Search for the cell housing the specified text and yield its [X, Y] center coordinate. 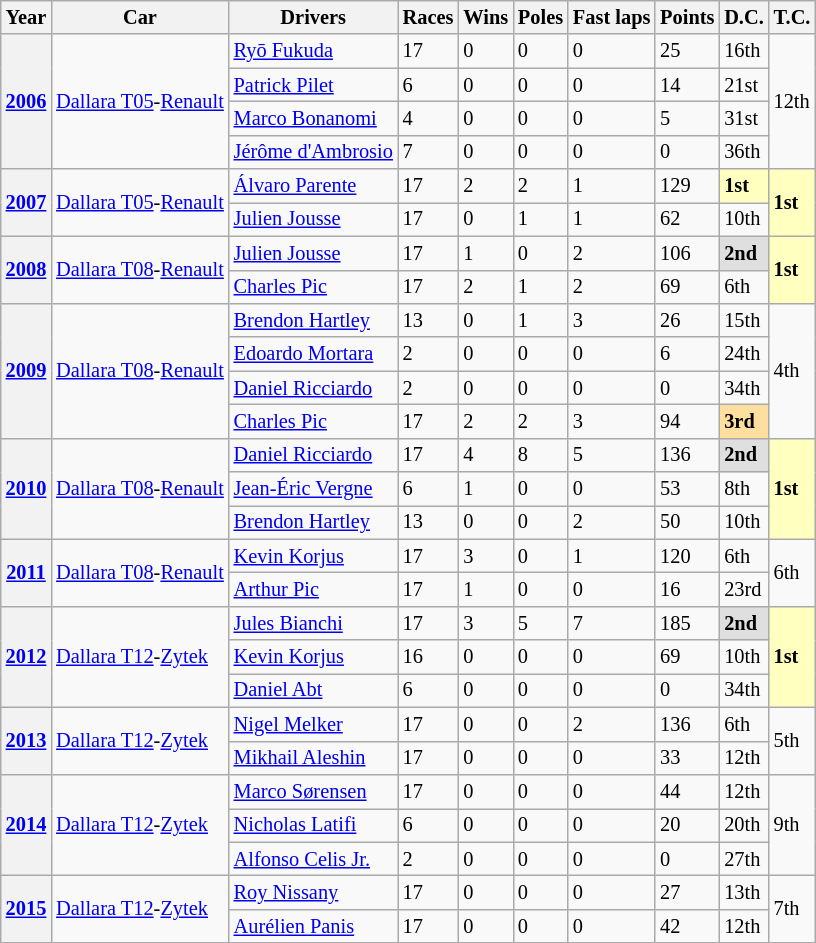
2010 [26, 488]
5th [792, 740]
2008 [26, 270]
D.C. [744, 17]
20th [744, 825]
2015 [26, 908]
53 [687, 489]
Drivers [314, 17]
T.C. [792, 17]
Poles [540, 17]
27th [744, 859]
Jules Bianchi [314, 623]
Mikhail Aleshin [314, 758]
Alfonso Celis Jr. [314, 859]
16th [744, 51]
Álvaro Parente [314, 186]
94 [687, 421]
14 [687, 85]
31st [744, 118]
Daniel Abt [314, 690]
Edoardo Mortara [314, 354]
20 [687, 825]
15th [744, 320]
Year [26, 17]
33 [687, 758]
Jean-Éric Vergne [314, 489]
Races [428, 17]
106 [687, 253]
13th [744, 892]
23rd [744, 589]
27 [687, 892]
2007 [26, 202]
2006 [26, 102]
2012 [26, 656]
44 [687, 791]
8th [744, 489]
42 [687, 926]
3rd [744, 421]
8 [540, 455]
25 [687, 51]
9th [792, 824]
185 [687, 623]
Nigel Melker [314, 724]
21st [744, 85]
50 [687, 522]
Patrick Pilet [314, 85]
129 [687, 186]
2014 [26, 824]
Marco Bonanomi [314, 118]
Arthur Pic [314, 589]
24th [744, 354]
Roy Nissany [314, 892]
4th [792, 370]
Wins [486, 17]
Car [140, 17]
2009 [26, 370]
Points [687, 17]
36th [744, 152]
62 [687, 219]
Fast laps [612, 17]
Nicholas Latifi [314, 825]
2011 [26, 572]
120 [687, 556]
2013 [26, 740]
Marco Sørensen [314, 791]
7th [792, 908]
26 [687, 320]
Ryō Fukuda [314, 51]
Jérôme d'Ambrosio [314, 152]
Aurélien Panis [314, 926]
